Provide the [x, y] coordinate of the cell's center where the given text is located.  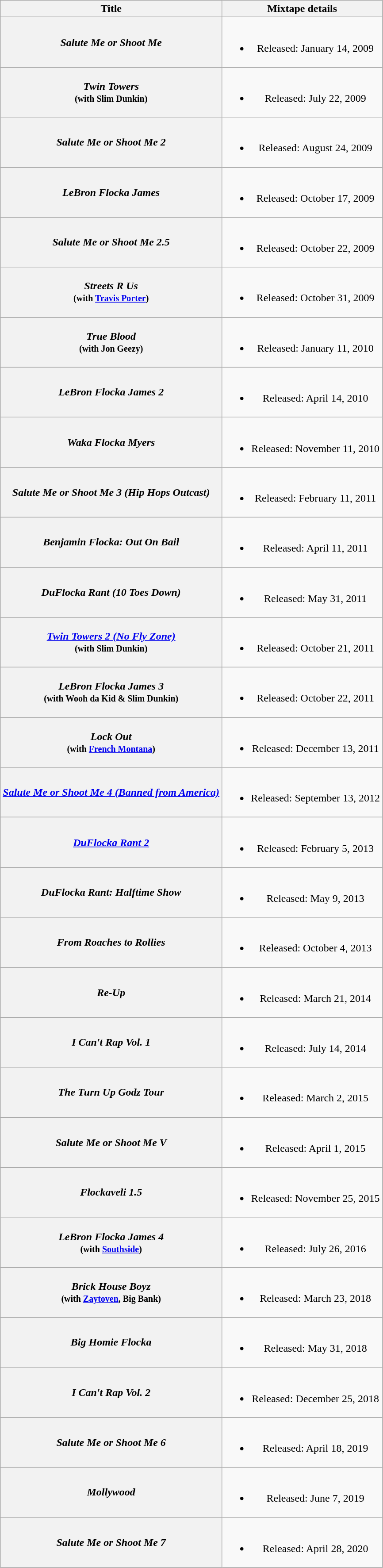
DuFlocka Rant: Halftime Show [111, 893]
Released: July 26, 2016 [303, 1242]
Released: May 9, 2013 [303, 893]
Released: November 25, 2015 [303, 1192]
LeBron Flocka James 4(with Southside) [111, 1242]
Released: August 24, 2009 [303, 142]
Released: November 11, 2010 [303, 442]
Released: April 1, 2015 [303, 1142]
Released: May 31, 2011 [303, 592]
Salute Me or Shoot Me V [111, 1142]
Released: March 21, 2014 [303, 993]
Big Homie Flocka [111, 1342]
Released: February 5, 2013 [303, 842]
DuFlocka Rant 2 [111, 842]
Salute Me or Shoot Me 3 (Hip Hops Outcast) [111, 492]
I Can't Rap Vol. 2 [111, 1392]
Released: February 11, 2011 [303, 492]
Salute Me or Shoot Me 4 (Banned from America) [111, 793]
Twin Towers 2 (No Fly Zone)(with Slim Dunkin) [111, 642]
Waka Flocka Myers [111, 442]
Salute Me or Shoot Me [111, 42]
Mixtape details [303, 9]
Twin Towers(with Slim Dunkin) [111, 92]
Brick House Boyz(with Zaytoven, Big Bank) [111, 1292]
Released: April 18, 2019 [303, 1443]
Released: April 28, 2020 [303, 1543]
The Turn Up Godz Tour [111, 1093]
True Blood(with Jon Geezy) [111, 342]
Released: December 13, 2011 [303, 742]
Released: June 7, 2019 [303, 1492]
Flockaveli 1.5 [111, 1192]
Salute Me or Shoot Me 6 [111, 1443]
LeBron Flocka James 3(with Wooh da Kid & Slim Dunkin) [111, 693]
Released: October 22, 2009 [303, 242]
Released: October 17, 2009 [303, 192]
Benjamin Flocka: Out On Bail [111, 542]
Released: January 11, 2010 [303, 342]
Released: March 2, 2015 [303, 1093]
Released: May 31, 2018 [303, 1342]
Lock Out(with French Montana) [111, 742]
Released: October 31, 2009 [303, 292]
Released: January 14, 2009 [303, 42]
Salute Me or Shoot Me 2.5 [111, 242]
Salute Me or Shoot Me 2 [111, 142]
Released: July 22, 2009 [303, 92]
Released: October 22, 2011 [303, 693]
Released: April 14, 2010 [303, 392]
Released: October 21, 2011 [303, 642]
Re-Up [111, 993]
Released: September 13, 2012 [303, 793]
Released: October 4, 2013 [303, 942]
Released: December 25, 2018 [303, 1392]
From Roaches to Rollies [111, 942]
Released: March 23, 2018 [303, 1292]
I Can't Rap Vol. 1 [111, 1042]
LeBron Flocka James [111, 192]
Released: July 14, 2014 [303, 1042]
LeBron Flocka James 2 [111, 392]
Mollywood [111, 1492]
Salute Me or Shoot Me 7 [111, 1543]
Streets R Us(with Travis Porter) [111, 292]
Released: April 11, 2011 [303, 542]
DuFlocka Rant (10 Toes Down) [111, 592]
Title [111, 9]
